Pinpoint the cell where the given text exists, returning its (x, y) midpoint coordinate. 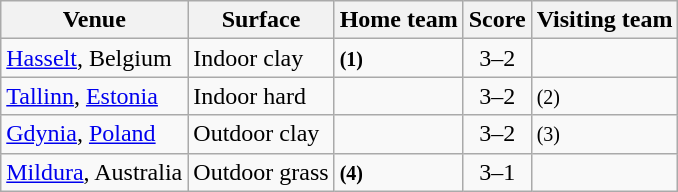
Tallinn, Estonia (94, 96)
Outdoor grass (261, 172)
Gdynia, Poland (94, 134)
(2) (604, 96)
Indoor hard (261, 96)
Visiting team (604, 20)
(4) (398, 172)
3–1 (497, 172)
Venue (94, 20)
Indoor clay (261, 58)
Score (497, 20)
Outdoor clay (261, 134)
Mildura, Australia (94, 172)
Surface (261, 20)
Hasselt, Belgium (94, 58)
(3) (604, 134)
Home team (398, 20)
(1) (398, 58)
